Return [x, y] of the center of cell containing provided text 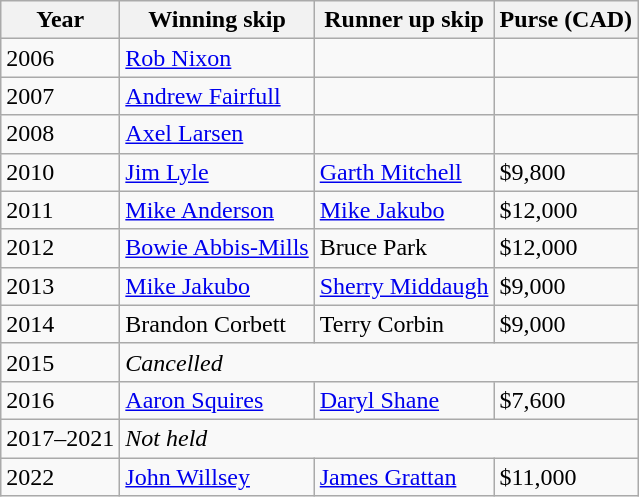
2010 [60, 172]
Bowie Abbis-Mills [217, 248]
Bruce Park [404, 248]
$9,800 [566, 172]
2014 [60, 324]
Year [60, 20]
Sherry Middaugh [404, 286]
Garth Mitchell [404, 172]
$11,000 [566, 477]
Andrew Fairfull [217, 96]
2016 [60, 400]
2011 [60, 210]
Not held [379, 438]
$7,600 [566, 400]
Winning skip [217, 20]
Runner up skip [404, 20]
2013 [60, 286]
2006 [60, 58]
2008 [60, 134]
Rob Nixon [217, 58]
Terry Corbin [404, 324]
Mike Anderson [217, 210]
Aaron Squires [217, 400]
2015 [60, 362]
2012 [60, 248]
2022 [60, 477]
Daryl Shane [404, 400]
2007 [60, 96]
Axel Larsen [217, 134]
Brandon Corbett [217, 324]
2017–2021 [60, 438]
Jim Lyle [217, 172]
Purse (CAD) [566, 20]
John Willsey [217, 477]
James Grattan [404, 477]
Cancelled [379, 362]
